Return the [x, y] coordinate for the center point of the cell that contains the specified text.  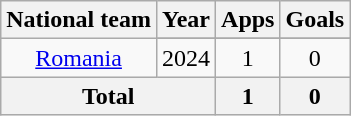
National team [79, 20]
Goals [315, 20]
Year [186, 20]
2024 [186, 58]
Apps [248, 20]
Total [108, 96]
Romania [79, 58]
